Provide the [X, Y] coordinate of the cell's center where the given text is located.  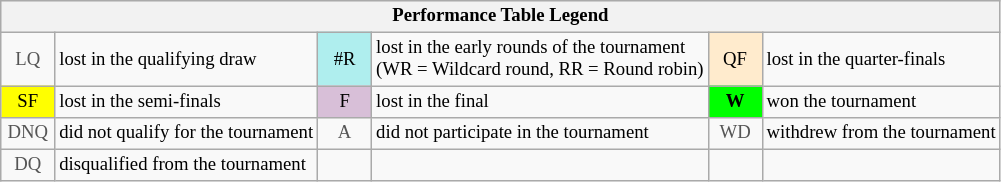
F [345, 102]
won the tournament [881, 102]
lost in the quarter-finals [881, 60]
WD [735, 134]
SF [28, 102]
lost in the early rounds of the tournament(WR = Wildcard round, RR = Round robin) [540, 60]
QF [735, 60]
lost in the qualifying draw [186, 60]
did not qualify for the tournament [186, 134]
withdrew from the tournament [881, 134]
DNQ [28, 134]
lost in the final [540, 102]
DQ [28, 166]
#R [345, 60]
A [345, 134]
Performance Table Legend [500, 16]
W [735, 102]
lost in the semi-finals [186, 102]
LQ [28, 60]
did not participate in the tournament [540, 134]
disqualified from the tournament [186, 166]
